Locate the cell with the specified text and output its (x, y) center coordinate. 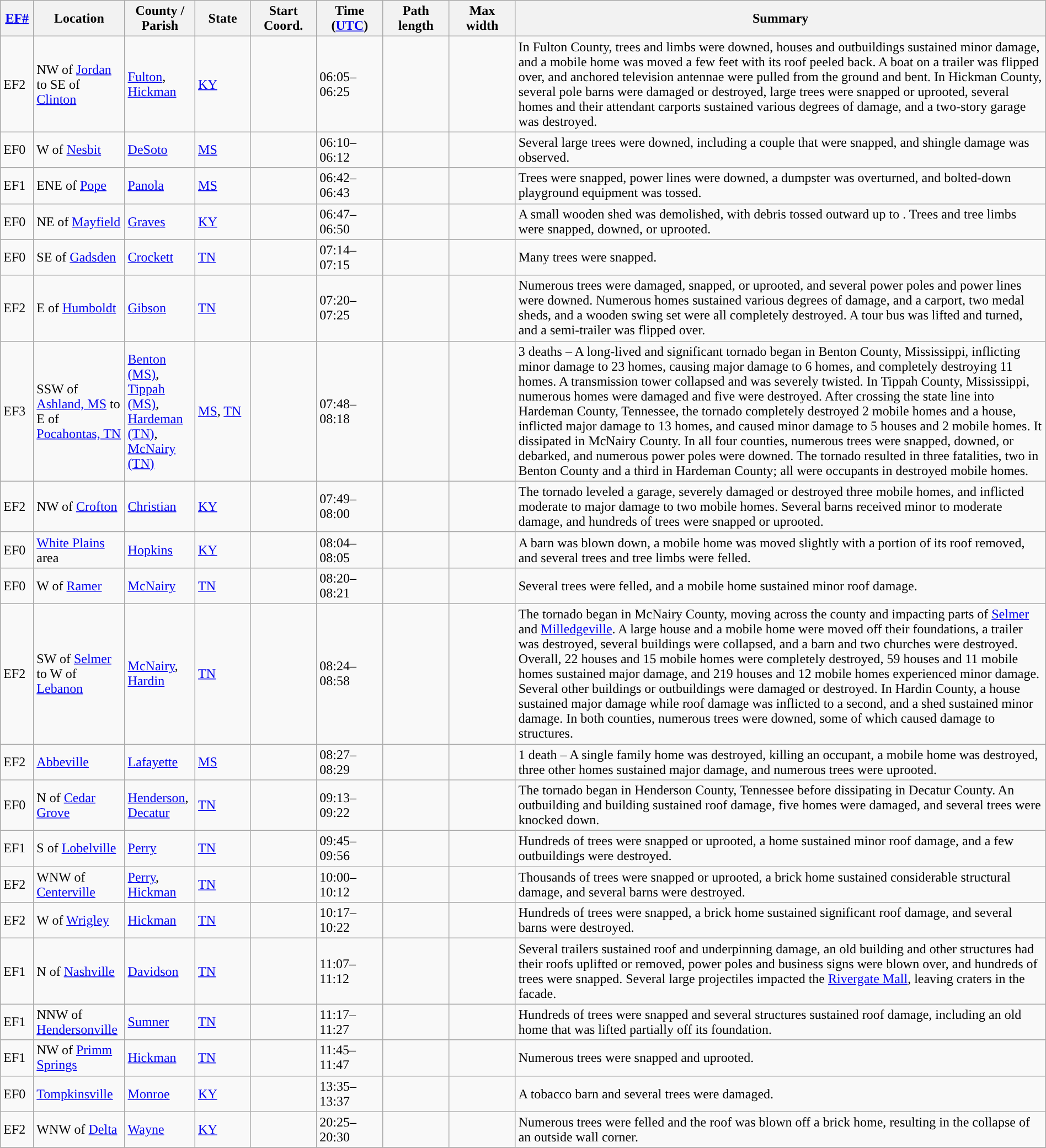
Lafayette (160, 761)
MS, TN (223, 411)
06:42–06:43 (350, 185)
White Plains area (79, 549)
Henderson, Decatur (160, 805)
07:20–07:25 (350, 308)
NE of Mayfield (79, 222)
Path length (416, 19)
Start Coord. (284, 19)
Perry (160, 848)
A tobacco barn and several trees were damaged. (780, 1093)
Summary (780, 19)
Numerous trees were felled and the roof was blown off a brick home, resulting in the collapse of an outside wall corner. (780, 1130)
Hopkins (160, 549)
McNairy (160, 586)
N of Cedar Grove (79, 805)
07:49–08:00 (350, 506)
Max width (482, 19)
10:00–10:12 (350, 885)
McNairy, Hardin (160, 674)
NW of Crofton (79, 506)
County / Parish (160, 19)
NW of Primm Springs (79, 1058)
06:05–06:25 (350, 84)
Monroe (160, 1093)
WNW of Centerville (79, 885)
08:24–08:58 (350, 674)
Benton (MS), Tippah (MS), Hardeman (TN), McNairy (TN) (160, 411)
Tompkinsville (79, 1093)
NW of Jordan to SE of Clinton (79, 84)
Trees were snapped, power lines were downed, a dumpster was overturned, and bolted-down playground equipment was tossed. (780, 185)
Hundreds of trees were snapped or uprooted, a home sustained minor roof damage, and a few outbuildings were destroyed. (780, 848)
Sumner (160, 1022)
E of Humboldt (79, 308)
20:25–20:30 (350, 1130)
Christian (160, 506)
Fulton, Hickman (160, 84)
Crockett (160, 257)
Perry, Hickman (160, 885)
10:17–10:22 (350, 920)
S of Lobelville (79, 848)
W of Nesbit (79, 150)
Thousands of trees were snapped or uprooted, a brick home sustained considerable structural damage, and several barns were destroyed. (780, 885)
W of Wrigley (79, 920)
08:20–08:21 (350, 586)
DeSoto (160, 150)
Davidson (160, 971)
07:48–08:18 (350, 411)
13:35–13:37 (350, 1093)
A small wooden shed was demolished, with debris tossed outward up to . Trees and tree limbs were snapped, downed, or uprooted. (780, 222)
W of Ramer (79, 586)
EF# (17, 19)
Hundreds of trees were snapped and several structures sustained roof damage, including an old home that was lifted partially off its foundation. (780, 1022)
NNW of Hendersonville (79, 1022)
A barn was blown down, a mobile home was moved slightly with a portion of its roof removed, and several trees and tree limbs were felled. (780, 549)
WNW of Delta (79, 1130)
Numerous trees were snapped and uprooted. (780, 1058)
09:13–09:22 (350, 805)
Panola (160, 185)
N of Nashville (79, 971)
11:17–11:27 (350, 1022)
Gibson (160, 308)
06:47–06:50 (350, 222)
SW of Selmer to W of Lebanon (79, 674)
07:14–07:15 (350, 257)
SE of Gadsden (79, 257)
ENE of Pope (79, 185)
08:04–08:05 (350, 549)
Time (UTC) (350, 19)
11:07–11:12 (350, 971)
09:45–09:56 (350, 848)
Location (79, 19)
EF3 (17, 411)
SSW of Ashland, MS to E of Pocahontas, TN (79, 411)
Graves (160, 222)
11:45–11:47 (350, 1058)
Many trees were snapped. (780, 257)
08:27–08:29 (350, 761)
Abbeville (79, 761)
State (223, 19)
Several large trees were downed, including a couple that were snapped, and shingle damage was observed. (780, 150)
Wayne (160, 1130)
Hundreds of trees were snapped, a brick home sustained significant roof damage, and several barns were destroyed. (780, 920)
06:10–06:12 (350, 150)
Several trees were felled, and a mobile home sustained minor roof damage. (780, 586)
